Return (x, y) of the center of cell containing provided text 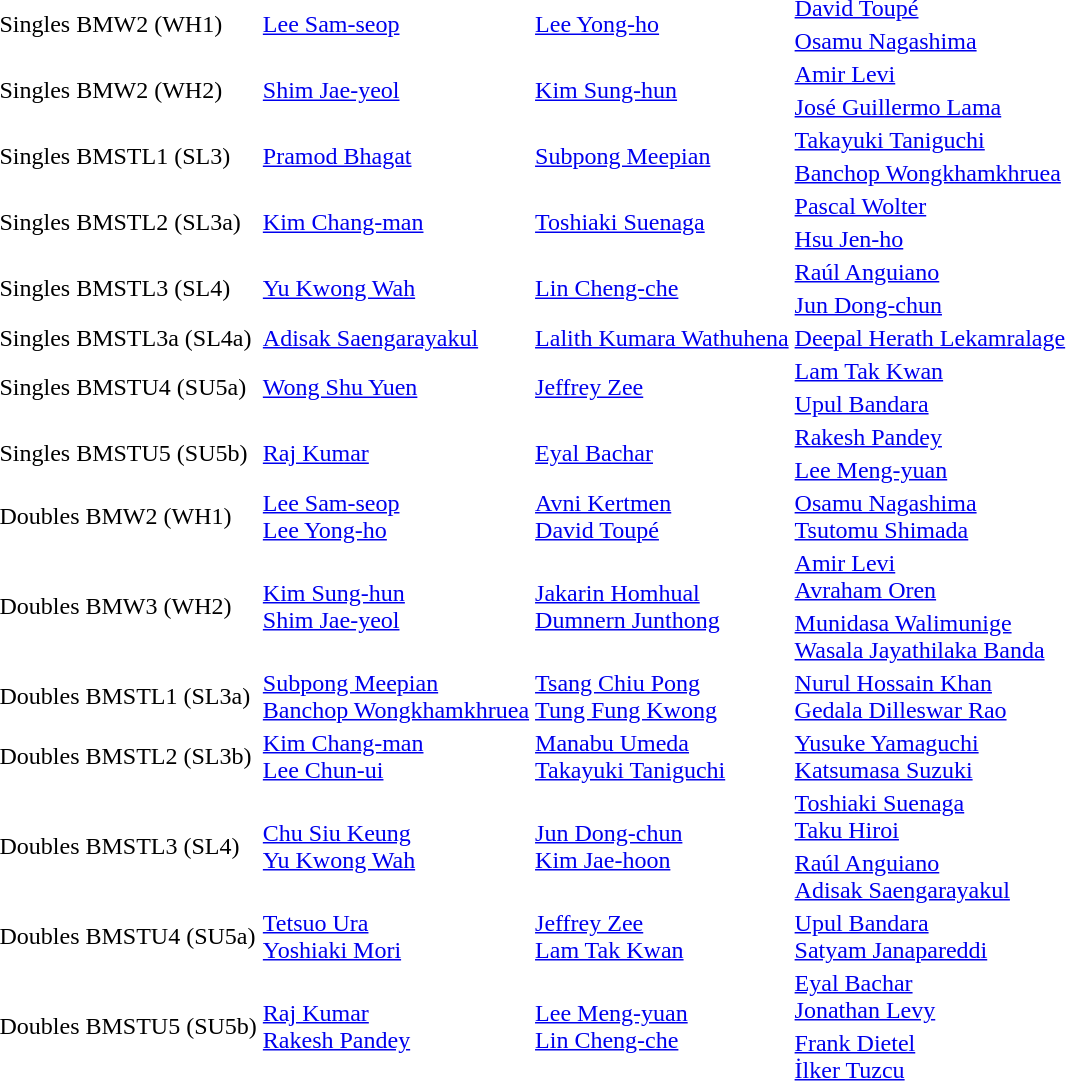
Avni Kertmen David Toupé (662, 516)
Lalith Kumara Wathuhena (662, 338)
Adisak Saengarayakul (396, 338)
Kim Chang-man (396, 222)
Jun Dong-chun Kim Jae-hoon (662, 846)
Jeffrey Zee (662, 388)
Wong Shu Yuen (396, 388)
Raj Kumar (396, 454)
Yu Kwong Wah (396, 288)
Pramod Bhagat (396, 156)
Jakarin Homhual Dumnern Junthong (662, 606)
Eyal Bachar (662, 454)
Jeffrey Zee Lam Tak Kwan (662, 936)
Kim Chang-man Lee Chun-ui (396, 756)
Tetsuo Ura Yoshiaki Mori (396, 936)
Subpong Meepian (662, 156)
Toshiaki Suenaga (662, 222)
Subpong Meepian Banchop Wongkhamkhruea (396, 696)
Tsang Chiu Pong Tung Fung Kwong (662, 696)
Kim Sung-hun (662, 90)
Manabu Umeda Takayuki Taniguchi (662, 756)
Lee Sam-seop Lee Yong-ho (396, 516)
Chu Siu Keung Yu Kwong Wah (396, 846)
Lin Cheng-che (662, 288)
Kim Sung-hun Shim Jae-yeol (396, 606)
Shim Jae-yeol (396, 90)
